For the text-containing cell, return its midpoint in (x, y) coordinate format. 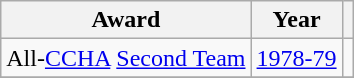
1978-79 (296, 58)
Award (126, 20)
Year (296, 20)
All-CCHA Second Team (126, 58)
